Provide the (X, Y) coordinate of the cell's center where the given text is located.  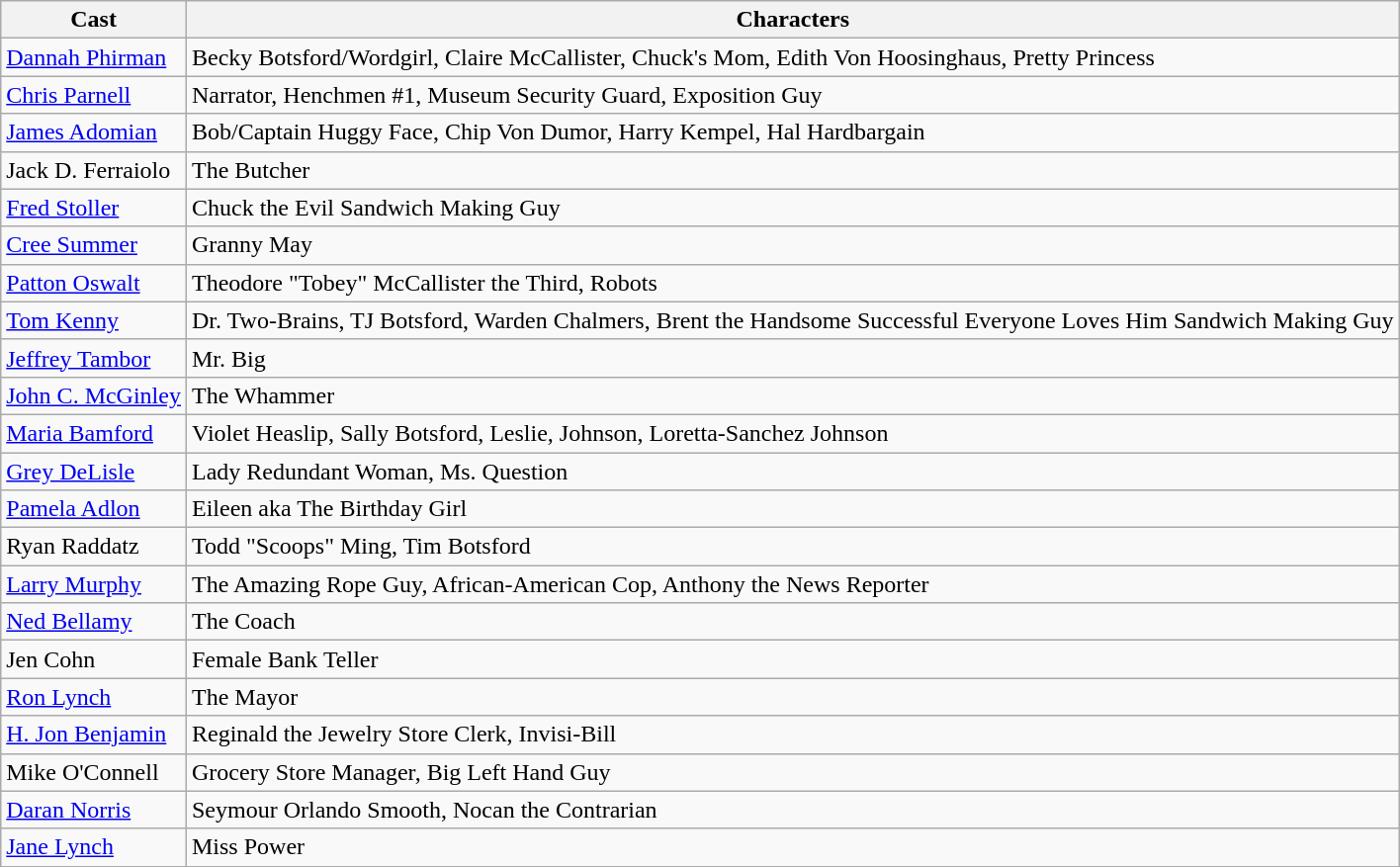
Maria Bamford (94, 433)
Bob/Captain Huggy Face, Chip Von Dumor, Harry Kempel, Hal Hardbargain (793, 132)
Becky Botsford/Wordgirl, Claire McCallister, Chuck's Mom, Edith Von Hoosinghaus, Pretty Princess (793, 57)
Ryan Raddatz (94, 547)
Cree Summer (94, 245)
Dr. Two-Brains, TJ Botsford, Warden Chalmers, Brent the Handsome Successful Everyone Loves Him Sandwich Making Guy (793, 320)
Daran Norris (94, 810)
Characters (793, 20)
Dannah Phirman (94, 57)
Ron Lynch (94, 697)
Eileen aka The Birthday Girl (793, 509)
Theodore "Tobey" McCallister the Third, Robots (793, 283)
Grocery Store Manager, Big Left Hand Guy (793, 772)
Violet Heaslip, Sally Botsford, Leslie, Johnson, Loretta-Sanchez Johnson (793, 433)
The Whammer (793, 395)
Todd "Scoops" Ming, Tim Botsford (793, 547)
Patton Oswalt (94, 283)
Chris Parnell (94, 95)
The Coach (793, 622)
Ned Bellamy (94, 622)
Seymour Orlando Smooth, Nocan the Contrarian (793, 810)
Narrator, Henchmen #1, Museum Security Guard, Exposition Guy (793, 95)
Lady Redundant Woman, Ms. Question (793, 472)
Jane Lynch (94, 847)
Mike O'Connell (94, 772)
H. Jon Benjamin (94, 735)
The Mayor (793, 697)
Larry Murphy (94, 584)
Jen Cohn (94, 659)
Chuck the Evil Sandwich Making Guy (793, 208)
Grey DeLisle (94, 472)
Granny May (793, 245)
The Amazing Rope Guy, African-American Cop, Anthony the News Reporter (793, 584)
Cast (94, 20)
Reginald the Jewelry Store Clerk, Invisi-Bill (793, 735)
Jeffrey Tambor (94, 358)
Tom Kenny (94, 320)
Miss Power (793, 847)
Pamela Adlon (94, 509)
Fred Stoller (94, 208)
Female Bank Teller (793, 659)
The Butcher (793, 170)
John C. McGinley (94, 395)
Jack D. Ferraiolo (94, 170)
Mr. Big (793, 358)
James Adomian (94, 132)
